For the text-containing cell, return its midpoint in [X, Y] coordinate format. 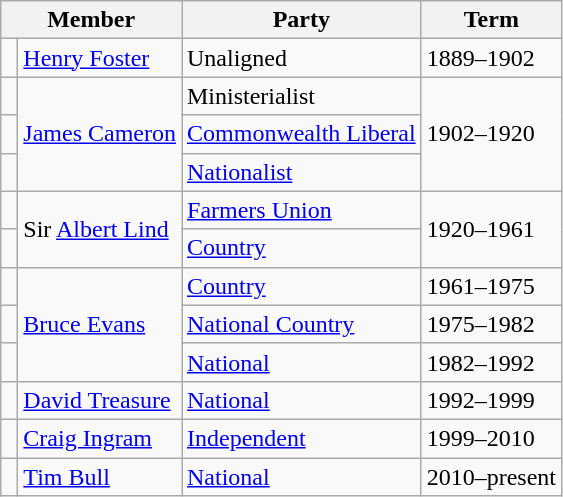
Unaligned [302, 58]
1982–1992 [491, 362]
1902–1920 [491, 134]
Term [491, 20]
1961–1975 [491, 286]
1889–1902 [491, 58]
Farmers Union [302, 210]
Craig Ingram [100, 438]
David Treasure [100, 400]
Bruce Evans [100, 324]
Party [302, 20]
Henry Foster [100, 58]
1999–2010 [491, 438]
2010–present [491, 477]
James Cameron [100, 134]
Tim Bull [100, 477]
1920–1961 [491, 229]
Nationalist [302, 172]
Ministerialist [302, 96]
1992–1999 [491, 400]
Commonwealth Liberal [302, 134]
National Country [302, 324]
1975–1982 [491, 324]
Member [92, 20]
Independent [302, 438]
Sir Albert Lind [100, 229]
